Detect which cell encompasses the target text, then output its (x, y) center coordinate. 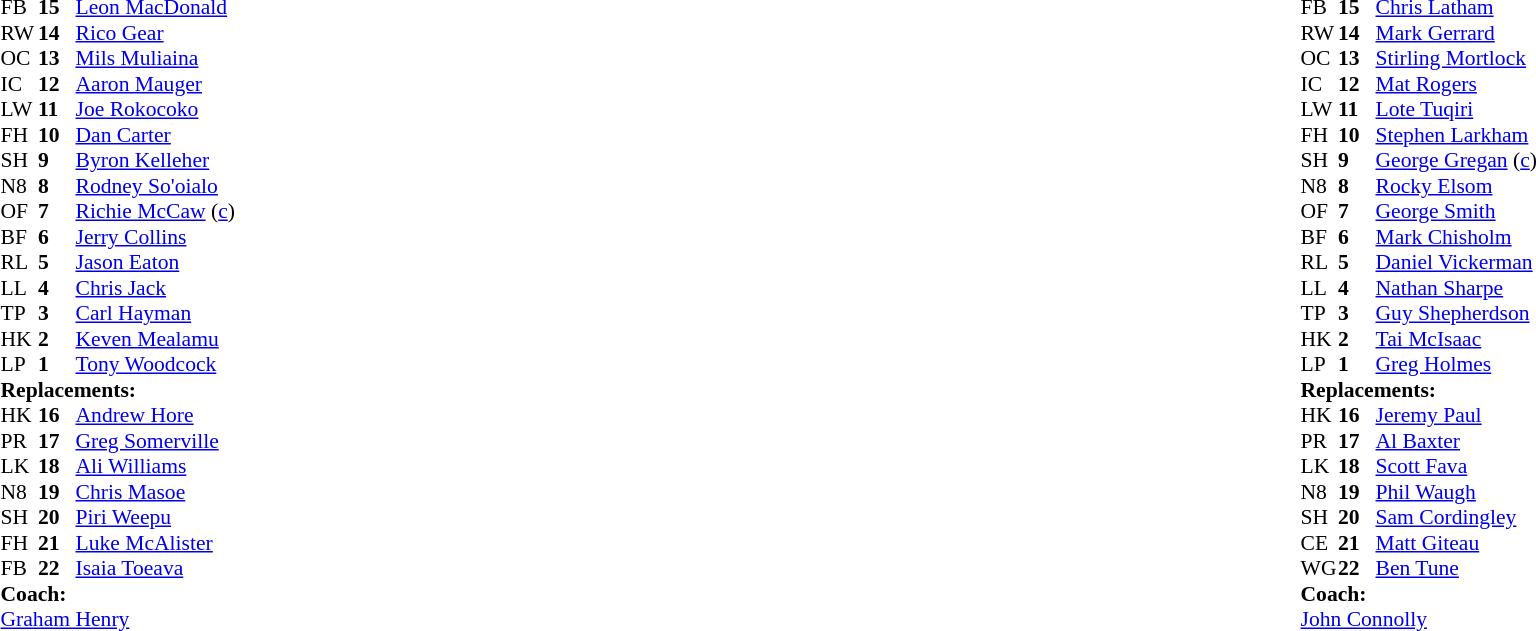
Greg Somerville (156, 441)
Luke McAlister (156, 543)
Keven Mealamu (156, 339)
Joe Rokocoko (156, 109)
Carl Hayman (156, 313)
Jason Eaton (156, 263)
Byron Kelleher (156, 161)
Isaia Toeava (156, 569)
Ali Williams (156, 467)
Tony Woodcock (156, 365)
CE (1320, 543)
FB (19, 569)
Jerry Collins (156, 237)
Chris Jack (156, 288)
Piri Weepu (156, 517)
Dan Carter (156, 135)
Richie McCaw (c) (156, 211)
Coach: (117, 594)
Chris Masoe (156, 492)
Andrew Hore (156, 415)
WG (1320, 569)
Rodney So'oialo (156, 186)
Replacements: (117, 390)
Rico Gear (156, 33)
Mils Muliaina (156, 59)
Aaron Mauger (156, 84)
